Locate the cell with the specified text and output its (X, Y) center coordinate. 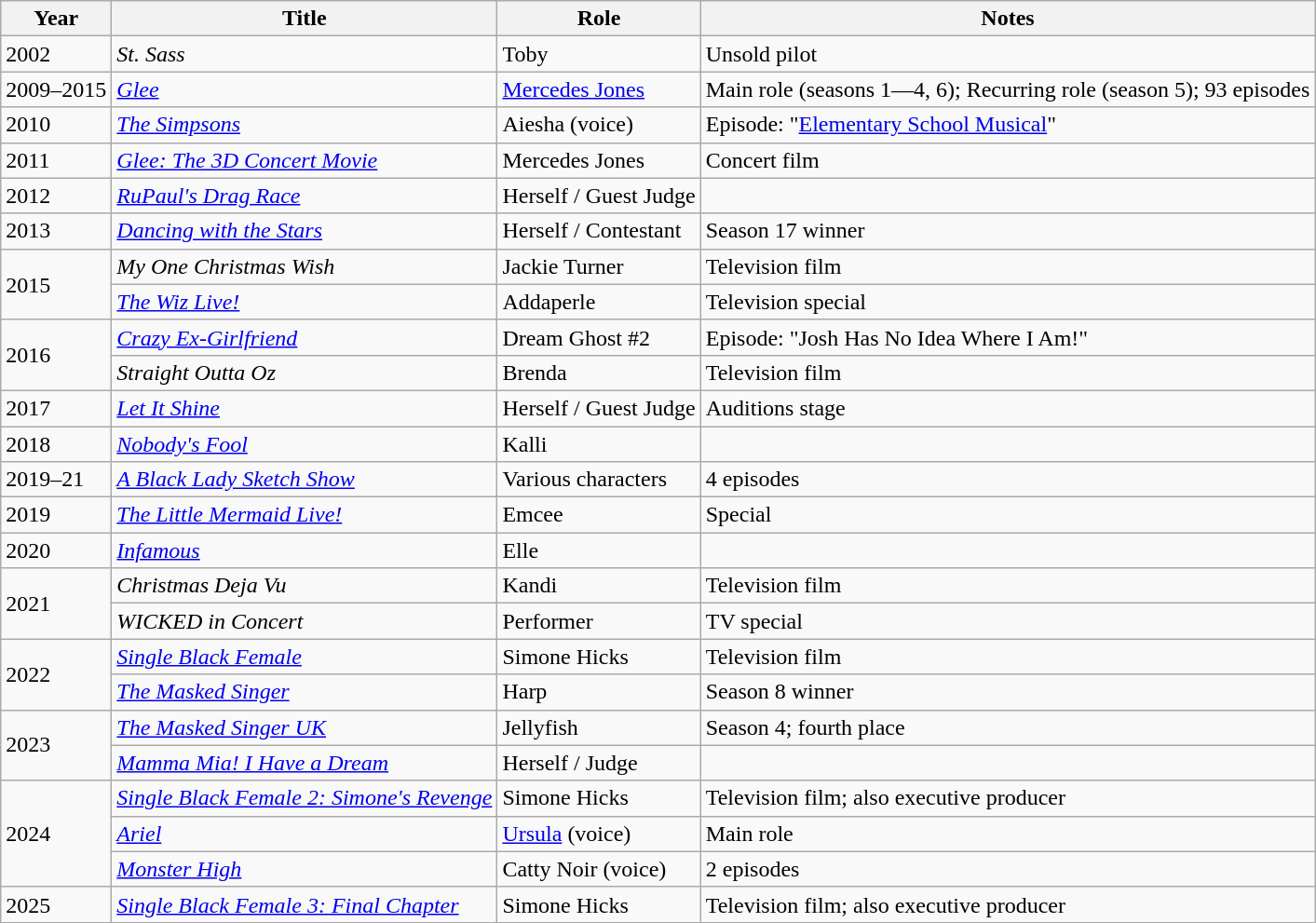
Monster High (305, 869)
Year (56, 19)
Let It Shine (305, 408)
Toby (599, 54)
Season 4; fourth place (1008, 727)
2024 (56, 834)
2015 (56, 284)
Jellyfish (599, 727)
2012 (56, 196)
Harp (599, 692)
My One Christmas Wish (305, 266)
Various characters (599, 480)
2019 (56, 515)
Ariel (305, 834)
RuPaul's Drag Race (305, 196)
TV special (1008, 621)
Episode: "Josh Has No Idea Where I Am!" (1008, 337)
2016 (56, 355)
Catty Noir (voice) (599, 869)
Performer (599, 621)
Jackie Turner (599, 266)
Herself / Contestant (599, 231)
Single Black Female 2: Simone's Revenge (305, 798)
Brenda (599, 373)
2017 (56, 408)
The Simpsons (305, 125)
2023 (56, 745)
2 episodes (1008, 869)
Addaperle (599, 302)
2009–2015 (56, 89)
Glee: The 3D Concert Movie (305, 160)
Unsold pilot (1008, 54)
Christmas Deja Vu (305, 586)
The Masked Singer (305, 692)
Television special (1008, 302)
Dancing with the Stars (305, 231)
St. Sass (305, 54)
2022 (56, 674)
The Masked Singer UK (305, 727)
WICKED in Concert (305, 621)
Infamous (305, 550)
Single Black Female 3: Final Chapter (305, 904)
2002 (56, 54)
Season 17 winner (1008, 231)
Main role (1008, 834)
Emcee (599, 515)
2013 (56, 231)
Straight Outta Oz (305, 373)
Glee (305, 89)
2011 (56, 160)
The Wiz Live! (305, 302)
Role (599, 19)
Elle (599, 550)
Concert film (1008, 160)
Notes (1008, 19)
Episode: "Elementary School Musical" (1008, 125)
Dream Ghost #2 (599, 337)
Special (1008, 515)
2025 (56, 904)
2021 (56, 604)
Auditions stage (1008, 408)
2010 (56, 125)
4 episodes (1008, 480)
Herself / Judge (599, 763)
2018 (56, 444)
Main role (seasons 1—4, 6); Recurring role (season 5); 93 episodes (1008, 89)
Kandi (599, 586)
Aiesha (voice) (599, 125)
Crazy Ex-Girlfriend (305, 337)
2020 (56, 550)
Kalli (599, 444)
Single Black Female (305, 657)
Ursula (voice) (599, 834)
A Black Lady Sketch Show (305, 480)
Season 8 winner (1008, 692)
2019–21 (56, 480)
Mamma Mia! I Have a Dream (305, 763)
Nobody's Fool (305, 444)
The Little Mermaid Live! (305, 515)
Title (305, 19)
